Pinpoint the cell where the given text exists, returning its [x, y] midpoint coordinate. 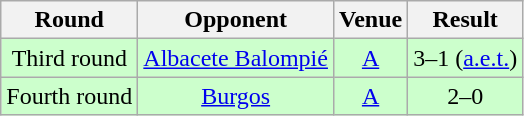
2–0 [466, 96]
Venue [370, 20]
Third round [70, 58]
Round [70, 20]
3–1 (a.e.t.) [466, 58]
Burgos [236, 96]
Result [466, 20]
Albacete Balompié [236, 58]
Fourth round [70, 96]
Opponent [236, 20]
